Provide the [x, y] coordinate of the cell's center where the given text is located.  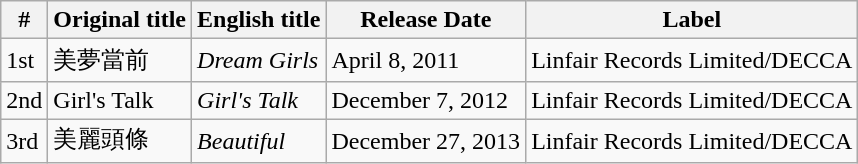
美夢當前 [120, 60]
2nd [24, 100]
April 8, 2011 [426, 60]
美麗頭條 [120, 140]
Release Date [426, 20]
1st [24, 60]
Dream Girls [259, 60]
December 27, 2013 [426, 140]
Original title [120, 20]
# [24, 20]
Label [692, 20]
English title [259, 20]
Beautiful [259, 140]
3rd [24, 140]
December 7, 2012 [426, 100]
